Output the [X, Y] coordinate of the center of the cell containing the given text.  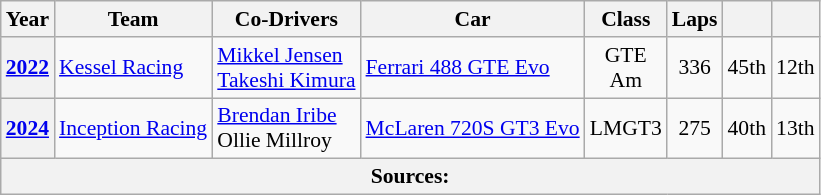
GTEAm [626, 68]
45th [748, 68]
LMGT3 [626, 128]
Co-Drivers [286, 19]
2022 [28, 68]
12th [796, 68]
Team [133, 19]
Sources: [410, 177]
Inception Racing [133, 128]
336 [695, 68]
Laps [695, 19]
McLaren 720S GT3 Evo [473, 128]
40th [748, 128]
Kessel Racing [133, 68]
13th [796, 128]
Class [626, 19]
Car [473, 19]
Ferrari 488 GTE Evo [473, 68]
Mikkel Jensen Takeshi Kimura [286, 68]
Brendan Iribe Ollie Millroy [286, 128]
2024 [28, 128]
Year [28, 19]
275 [695, 128]
